Provide the [x, y] coordinate of the cell's center where the given text is located.  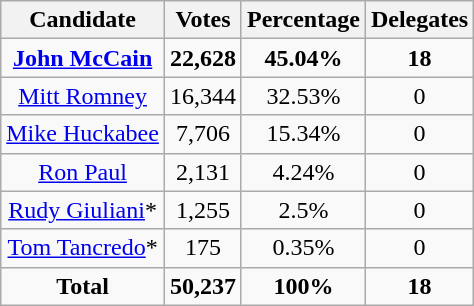
Rudy Giuliani* [83, 210]
175 [202, 248]
50,237 [202, 286]
Percentage [303, 20]
45.04% [303, 58]
John McCain [83, 58]
1,255 [202, 210]
Tom Tancredo* [83, 248]
Delegates [419, 20]
4.24% [303, 172]
22,628 [202, 58]
Ron Paul [83, 172]
100% [303, 286]
Mike Huckabee [83, 134]
16,344 [202, 96]
Mitt Romney [83, 96]
Total [83, 286]
15.34% [303, 134]
7,706 [202, 134]
2,131 [202, 172]
32.53% [303, 96]
0.35% [303, 248]
Candidate [83, 20]
Votes [202, 20]
2.5% [303, 210]
